Output the [x, y] coordinate of the center of the cell containing the given text.  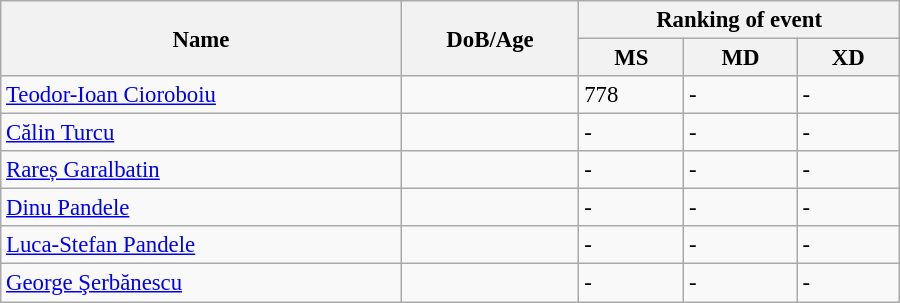
Dinu Pandele [201, 208]
George Şerbănescu [201, 283]
Teodor-Ioan Cioroboiu [201, 95]
XD [848, 58]
MD [741, 58]
Name [201, 38]
Ranking of event [739, 20]
DoB/Age [490, 38]
Rareș Garalbatin [201, 170]
Luca-Stefan Pandele [201, 245]
778 [632, 95]
Călin Turcu [201, 133]
MS [632, 58]
